Pinpoint the cell where the given text exists, returning its [x, y] midpoint coordinate. 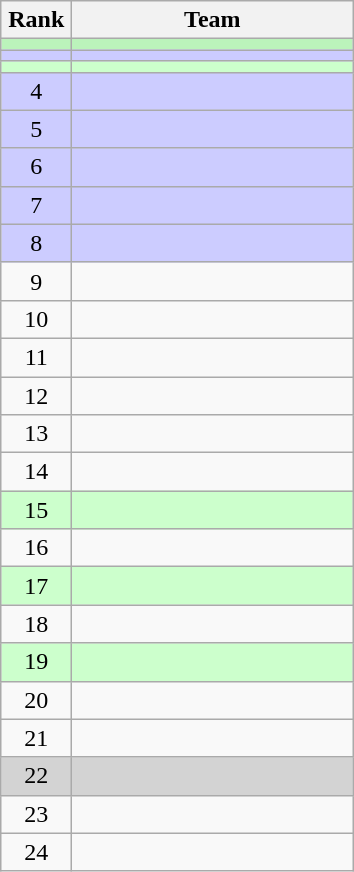
18 [36, 624]
23 [36, 814]
4 [36, 91]
19 [36, 662]
8 [36, 243]
5 [36, 129]
13 [36, 434]
20 [36, 700]
16 [36, 548]
Team [212, 20]
12 [36, 395]
9 [36, 281]
15 [36, 510]
22 [36, 776]
10 [36, 319]
14 [36, 472]
11 [36, 357]
17 [36, 586]
24 [36, 852]
21 [36, 738]
Rank [36, 20]
6 [36, 167]
7 [36, 205]
